Find where the given text appears and provide that cell's center as (x, y) coordinate. 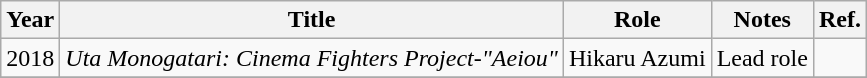
Ref. (840, 20)
Role (637, 20)
Uta Monogatari: Cinema Fighters Project-"Aeiou" (312, 58)
Notes (762, 20)
Year (30, 20)
Lead role (762, 58)
2018 (30, 58)
Title (312, 20)
Hikaru Azumi (637, 58)
